Determine the [X, Y] coordinate at the center of the cell enclosing the given text.  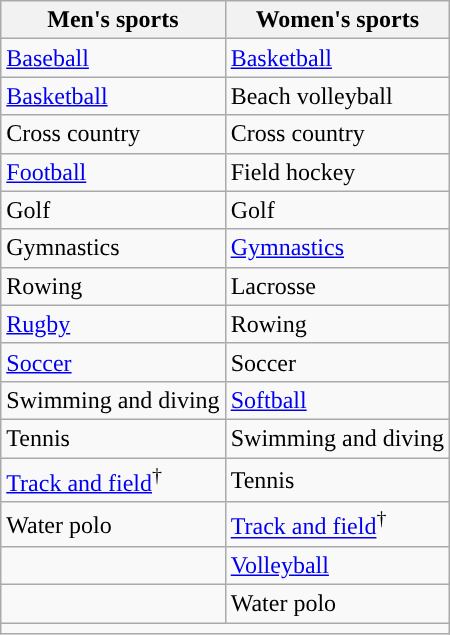
Football [113, 172]
Beach volleyball [337, 96]
Baseball [113, 58]
Volleyball [337, 566]
Field hockey [337, 172]
Women's sports [337, 20]
Softball [337, 400]
Lacrosse [337, 286]
Rugby [113, 324]
Men's sports [113, 20]
